Search for the cell housing the specified text and yield its (X, Y) center coordinate. 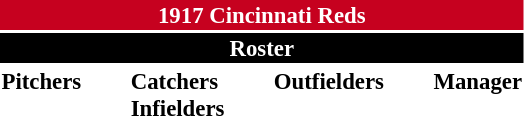
Roster (262, 48)
1917 Cincinnati Reds (262, 15)
